Identify which cell holds the provided text, then report its [X, Y] central coordinate. 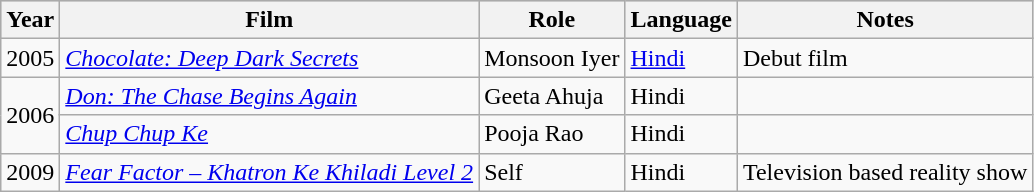
Debut film [884, 58]
Chup Chup Ke [270, 134]
Language [681, 20]
2005 [30, 58]
Year [30, 20]
Fear Factor – Khatron Ke Khiladi Level 2 [270, 172]
Notes [884, 20]
2009 [30, 172]
Television based reality show [884, 172]
2006 [30, 115]
Self [552, 172]
Don: The Chase Begins Again [270, 96]
Monsoon Iyer [552, 58]
Film [270, 20]
Geeta Ahuja [552, 96]
Pooja Rao [552, 134]
Role [552, 20]
Chocolate: Deep Dark Secrets [270, 58]
